For the text-containing cell, return its midpoint in [x, y] coordinate format. 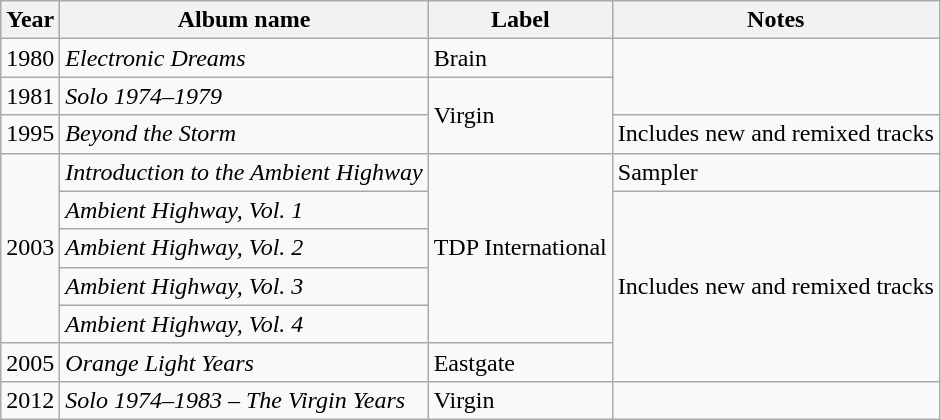
Label [520, 20]
1981 [30, 96]
Solo 1974–1979 [244, 96]
Solo 1974–1983 – The Virgin Years [244, 400]
Ambient Highway, Vol. 4 [244, 324]
Eastgate [520, 362]
2003 [30, 248]
Introduction to the Ambient Highway [244, 172]
Electronic Dreams [244, 58]
Brain [520, 58]
Year [30, 20]
1980 [30, 58]
Ambient Highway, Vol. 2 [244, 248]
Album name [244, 20]
TDP International [520, 248]
Ambient Highway, Vol. 3 [244, 286]
Beyond the Storm [244, 134]
Ambient Highway, Vol. 1 [244, 210]
1995 [30, 134]
Sampler [776, 172]
2012 [30, 400]
2005 [30, 362]
Orange Light Years [244, 362]
Notes [776, 20]
